Provide the [x, y] coordinate of the cell's center where the given text is located.  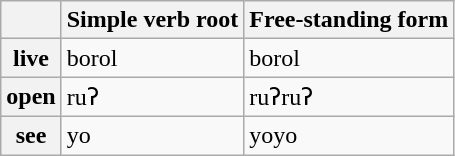
live [31, 58]
ruʔ [152, 97]
see [31, 135]
yo [152, 135]
Simple verb root [152, 20]
yoyo [349, 135]
ruʔruʔ [349, 97]
open [31, 97]
Free-standing form [349, 20]
